Output the [x, y] coordinate of the center of the cell containing the given text.  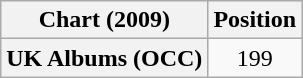
199 [255, 58]
Position [255, 20]
Chart (2009) [104, 20]
UK Albums (OCC) [104, 58]
